Extract the (x, y) coordinate from the center of the cell holding the provided text.  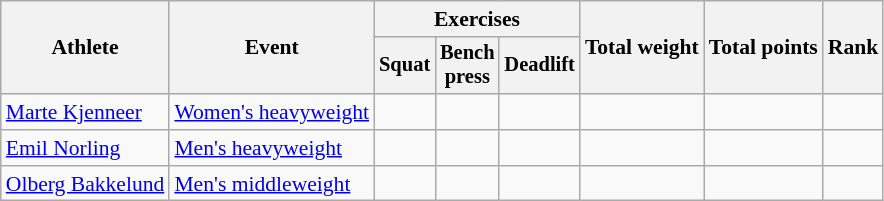
Event (272, 48)
Rank (854, 48)
Marte Kjenneer (86, 112)
Men's heavyweight (272, 148)
Emil Norling (86, 148)
Squat (404, 66)
Athlete (86, 48)
Women's heavyweight (272, 112)
Total points (764, 48)
Total weight (642, 48)
Deadlift (539, 66)
Exercises (477, 19)
Benchpress (467, 66)
